Provide the [x, y] coordinate of the cell's center where the given text is located.  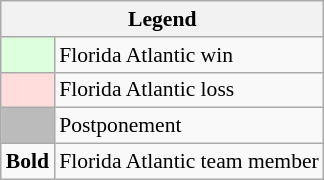
Florida Atlantic win [189, 55]
Florida Atlantic loss [189, 90]
Bold [28, 162]
Postponement [189, 126]
Legend [162, 19]
Florida Atlantic team member [189, 162]
